Detect which cell encompasses the target text, then output its (x, y) center coordinate. 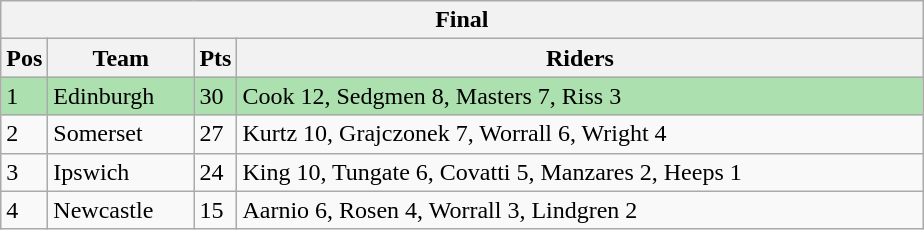
Newcastle (121, 210)
2 (24, 134)
24 (216, 172)
Cook 12, Sedgmen 8, Masters 7, Riss 3 (580, 96)
Ipswich (121, 172)
Aarnio 6, Rosen 4, Worrall 3, Lindgren 2 (580, 210)
Kurtz 10, Grajczonek 7, Worrall 6, Wright 4 (580, 134)
3 (24, 172)
15 (216, 210)
Pts (216, 58)
30 (216, 96)
27 (216, 134)
Team (121, 58)
1 (24, 96)
Edinburgh (121, 96)
4 (24, 210)
Final (462, 20)
Riders (580, 58)
King 10, Tungate 6, Covatti 5, Manzares 2, Heeps 1 (580, 172)
Somerset (121, 134)
Pos (24, 58)
